Return (x, y) of the center of cell containing provided text 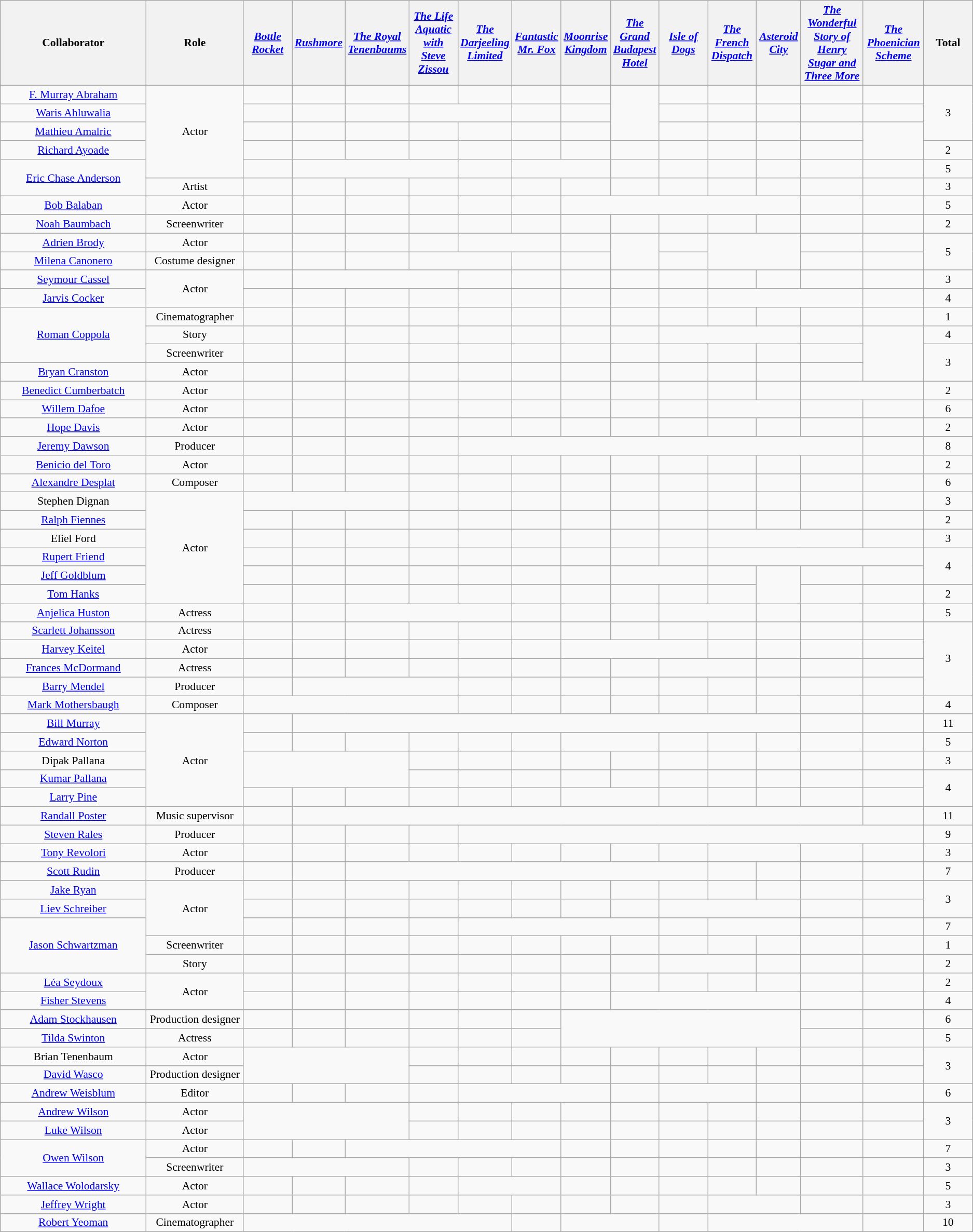
Kumar Pallana (74, 779)
Moonrise Kingdom (585, 43)
Jeremy Dawson (74, 446)
Roman Coppola (74, 335)
Barry Mendel (74, 686)
The French Dispatch (732, 43)
Tilda Swinton (74, 1038)
Luke Wilson (74, 1130)
Willem Dafoe (74, 409)
Randall Poster (74, 816)
The Wonderful Story of Henry Sugar and Three More (832, 43)
Role (195, 43)
Alexandre Desplat (74, 483)
Tony Revolori (74, 853)
Scarlett Johansson (74, 631)
Andrew Wilson (74, 1112)
Artist (195, 187)
Wallace Wolodarsky (74, 1186)
Dipak Pallana (74, 761)
Mark Mothersbaugh (74, 705)
Steven Rales (74, 834)
9 (948, 834)
10 (948, 1223)
Richard Ayoade (74, 150)
Milena Canonero (74, 261)
Fisher Stevens (74, 1001)
Jason Schwartzman (74, 945)
Edward Norton (74, 742)
Bryan Cranston (74, 372)
Hope Davis (74, 428)
Collaborator (74, 43)
The Phoenician Scheme (894, 43)
David Wasco (74, 1075)
The Grand Budapest Hotel (635, 43)
Larry Pine (74, 797)
Jarvis Cocker (74, 298)
Anjelica Huston (74, 613)
Bottle Rocket (268, 43)
Eliel Ford (74, 538)
Fantastic Mr. Fox (537, 43)
Frances McDormand (74, 668)
Liev Schreiber (74, 909)
Benedict Cumberbatch (74, 390)
Robert Yeoman (74, 1223)
Jeffrey Wright (74, 1204)
Owen Wilson (74, 1158)
The Royal Tenenbaums (377, 43)
Adam Stockhausen (74, 1020)
Adrien Brody (74, 242)
Jeff Goldblum (74, 576)
Asteroid City (778, 43)
Noah Baumbach (74, 224)
Editor (195, 1093)
Bill Murray (74, 724)
Seymour Cassel (74, 280)
Brian Tenenbaum (74, 1057)
Rushmore (319, 43)
Bob Balaban (74, 206)
The Darjeeling Limited (485, 43)
Scott Rudin (74, 872)
Waris Ahluwalia (74, 113)
F. Murray Abraham (74, 94)
Music supervisor (195, 816)
Stephen Dignan (74, 502)
Eric Chase Anderson (74, 178)
Andrew Weisblum (74, 1093)
Léa Seydoux (74, 982)
Isle of Dogs (683, 43)
Costume designer (195, 261)
Ralph Fiennes (74, 520)
Jake Ryan (74, 890)
Total (948, 43)
Rupert Friend (74, 557)
Benicio del Toro (74, 465)
Harvey Keitel (74, 649)
Tom Hanks (74, 594)
8 (948, 446)
The Life Aquatic with Steve Zissou (433, 43)
Mathieu Amalric (74, 132)
